Detect which cell encompasses the target text, then output its [X, Y] center coordinate. 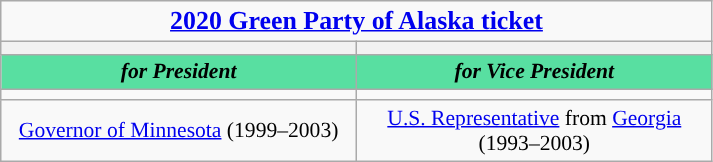
2020 Green Party of Alaska ticket [356, 21]
for President [179, 72]
for Vice President [534, 72]
Governor of Minnesota (1999–2003) [179, 130]
U.S. Representative from Georgia (1993–2003) [534, 130]
